From the cell containing the given text, extract its center point as (X, Y) coordinate. 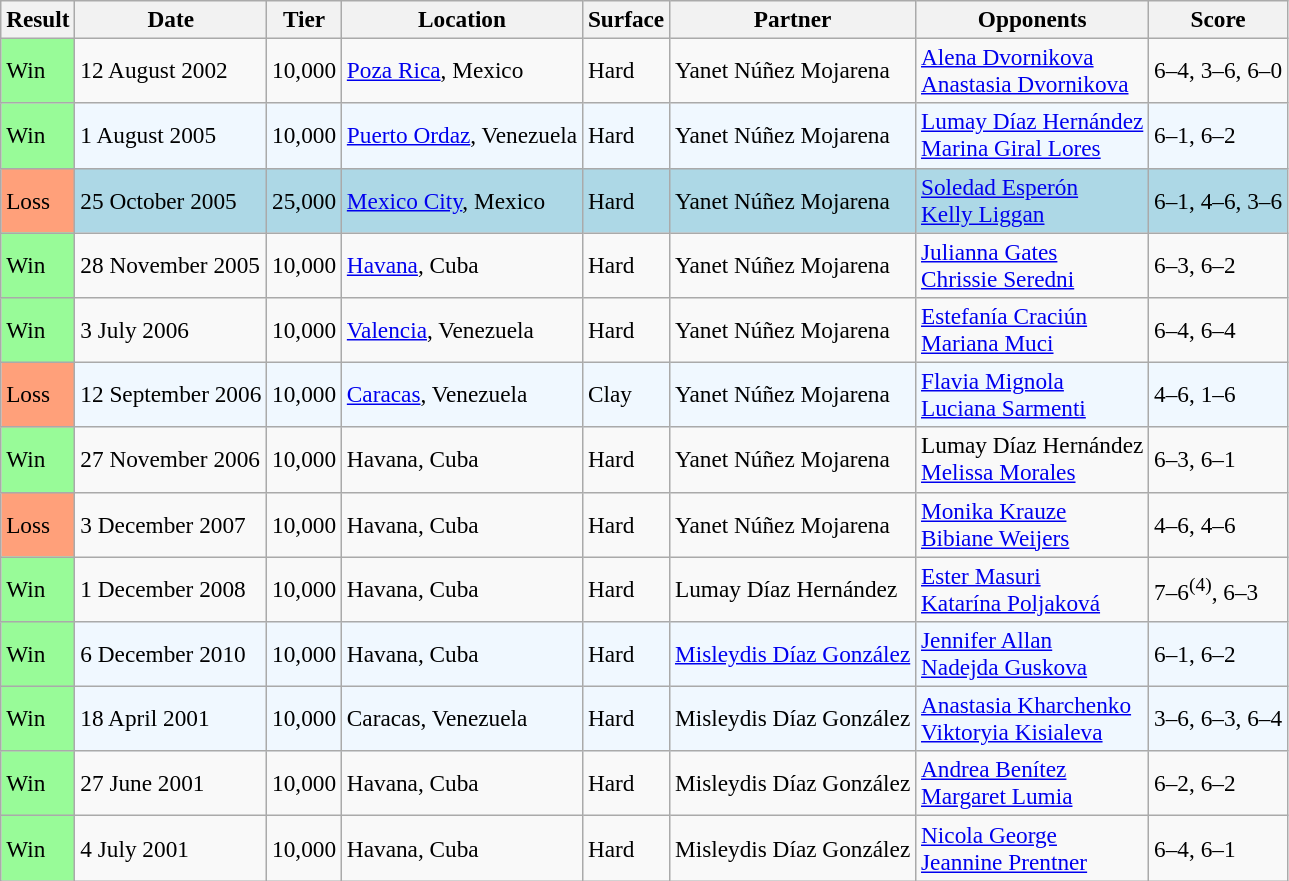
Tier (304, 19)
Monika Krauze Bibiane Weijers (1032, 524)
6–4, 3–6, 6–0 (1218, 70)
27 November 2006 (171, 460)
6–1, 4–6, 3–6 (1218, 200)
28 November 2005 (171, 264)
Score (1218, 19)
6–2, 6–2 (1218, 784)
Puerto Ordaz, Venezuela (462, 136)
Anastasia Kharchenko Viktoryia Kisialeva (1032, 718)
25 October 2005 (171, 200)
Flavia Mignola Luciana Sarmenti (1032, 394)
6–3, 6–2 (1218, 264)
Ester Masuri Katarína Poljaková (1032, 588)
27 June 2001 (171, 784)
12 August 2002 (171, 70)
6–4, 6–4 (1218, 330)
Lumay Díaz Hernández Melissa Morales (1032, 460)
Poza Rica, Mexico (462, 70)
4–6, 1–6 (1218, 394)
Clay (626, 394)
6–4, 6–1 (1218, 848)
18 April 2001 (171, 718)
Soledad Esperón Kelly Liggan (1032, 200)
4 July 2001 (171, 848)
Lumay Díaz Hernández (793, 588)
25,000 (304, 200)
3 December 2007 (171, 524)
12 September 2006 (171, 394)
Surface (626, 19)
Nicola George Jeannine Prentner (1032, 848)
Mexico City, Mexico (462, 200)
Location (462, 19)
7–6(4), 6–3 (1218, 588)
Result (38, 19)
4–6, 4–6 (1218, 524)
6 December 2010 (171, 654)
3 July 2006 (171, 330)
1 December 2008 (171, 588)
3–6, 6–3, 6–4 (1218, 718)
Opponents (1032, 19)
Alena Dvornikova Anastasia Dvornikova (1032, 70)
Valencia, Venezuela (462, 330)
Date (171, 19)
6–3, 6–1 (1218, 460)
Estefanía Craciún Mariana Muci (1032, 330)
1 August 2005 (171, 136)
Julianna Gates Chrissie Seredni (1032, 264)
Jennifer Allan Nadejda Guskova (1032, 654)
Lumay Díaz Hernández Marina Giral Lores (1032, 136)
Partner (793, 19)
Andrea Benítez Margaret Lumia (1032, 784)
